Detect which cell encompasses the target text, then output its [X, Y] center coordinate. 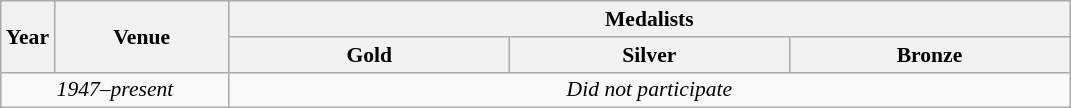
Bronze [929, 55]
Medalists [649, 19]
1947–present [115, 90]
Year [28, 36]
Venue [142, 36]
Silver [649, 55]
Gold [369, 55]
Did not participate [649, 90]
